Determine the [x, y] coordinate at the center of the cell enclosing the given text.  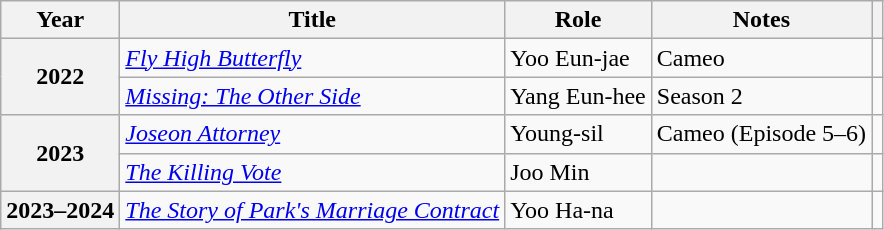
Young-sil [578, 134]
Yoo Eun-jae [578, 58]
Yang Eun-hee [578, 96]
The Story of Park's Marriage Contract [312, 210]
Missing: The Other Side [312, 96]
Season 2 [761, 96]
Joseon Attorney [312, 134]
Title [312, 20]
Notes [761, 20]
Year [60, 20]
2023 [60, 153]
2022 [60, 77]
2023–2024 [60, 210]
Joo Min [578, 172]
Yoo Ha-na [578, 210]
Role [578, 20]
Fly High Butterfly [312, 58]
Cameo [761, 58]
Cameo (Episode 5–6) [761, 134]
The Killing Vote [312, 172]
